Search for the cell housing the specified text and yield its (X, Y) center coordinate. 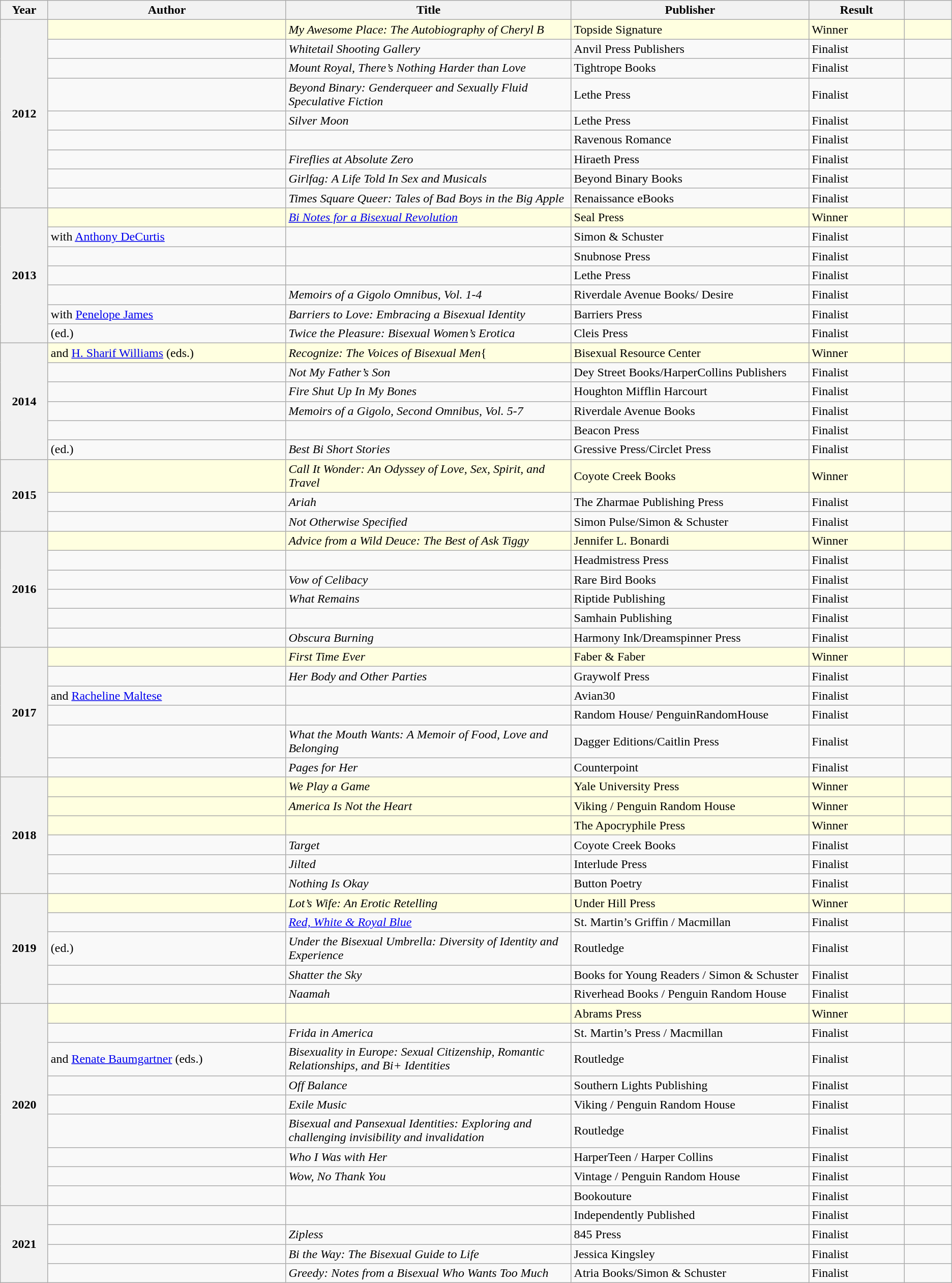
Author (167, 10)
Southern Lights Publishing (690, 1085)
with Penelope James (167, 314)
HarperTeen / Harper Collins (690, 1157)
Graywolf Press (690, 676)
Result (856, 10)
Off Balance (428, 1085)
2021 (24, 1244)
Under the Bisexual Umbrella: Diversity of Identity and Experience (428, 949)
Books for Young Readers / Simon & Schuster (690, 975)
Who I Was with Her (428, 1157)
Naamah (428, 994)
Samhain Publishing (690, 618)
What the Mouth Wants: A Memoir of Food, Love and Belonging (428, 741)
Title (428, 10)
Red, White & Royal Blue (428, 922)
Riverhead Books / Penguin Random House (690, 994)
Barriers Press (690, 314)
Advice from a Wild Deuce: The Best of Ask Tiggy (428, 541)
Faber & Faber (690, 657)
Jessica Kingsley (690, 1254)
Greedy: Notes from a Bisexual Who Wants Too Much (428, 1273)
Tightrope Books (690, 68)
Mount Royal, There’s Nothing Harder than Love (428, 68)
2020 (24, 1105)
Lot’s Wife: An Erotic Retelling (428, 903)
2017 (24, 712)
Button Poetry (690, 883)
Riverdale Avenue Books/ Desire (690, 295)
Bisexual and Pansexual Identities: Exploring and challenging invisibility and invalidation (428, 1131)
Not Otherwise Specified (428, 521)
Riptide Publishing (690, 599)
Obscura Burning (428, 638)
Fireflies at Absolute Zero (428, 159)
with Anthony DeCurtis (167, 236)
Not My Father’s Son (428, 372)
My Awesome Place: The Autobiography of Cheryl B (428, 29)
Independently Published (690, 1215)
845 Press (690, 1234)
Dagger Editions/Caitlin Press (690, 741)
Random House/ PenguinRandomHouse (690, 715)
Zipless (428, 1234)
Bookouture (690, 1196)
Barriers to Love: Embracing a Bisexual Identity (428, 314)
Pages for Her (428, 767)
Beacon Press (690, 430)
Hiraeth Press (690, 159)
Atria Books/Simon & Schuster (690, 1273)
Fire Shut Up In My Bones (428, 392)
Frida in America (428, 1033)
Exile Music (428, 1105)
Call It Wonder: An Odyssey of Love, Sex, Spirit, and Travel (428, 476)
Beyond Binary: Genderqueer and Sexually Fluid Speculative Fiction (428, 95)
Vintage / Penguin Random House (690, 1176)
2015 (24, 495)
Shatter the Sky (428, 975)
Yale University Press (690, 787)
Under Hill Press (690, 903)
Publisher (690, 10)
and H. Sharif Williams (eds.) (167, 353)
Anvil Press Publishers (690, 49)
We Play a Game (428, 787)
Twice the Pleasure: Bisexual Women’s Erotica (428, 334)
Seal Press (690, 217)
Year (24, 10)
Target (428, 845)
2014 (24, 401)
2012 (24, 114)
2019 (24, 948)
Headmistress Press (690, 560)
Dey Street Books/HarperCollins Publishers (690, 372)
Renaissance eBooks (690, 198)
and Renate Baumgartner (eds.) (167, 1059)
Bi the Way: The Bisexual Guide to Life (428, 1254)
Cleis Press (690, 334)
Silver Moon (428, 121)
Bisexual Resource Center (690, 353)
Her Body and Other Parties (428, 676)
Girlfag: A Life Told In Sex and Musicals (428, 178)
Nothing Is Okay (428, 883)
Counterpoint (690, 767)
Bi Notes for a Bisexual Revolution (428, 217)
2018 (24, 835)
Whitetail Shooting Gallery (428, 49)
2013 (24, 275)
Recognize: The Voices of Bisexual Men{ (428, 353)
The Apocryphile Press (690, 825)
St. Martin’s Griffin / Macmillan (690, 922)
Gressive Press/Circlet Press (690, 450)
Ravenous Romance (690, 140)
Riverdale Avenue Books (690, 411)
America Is Not the Heart (428, 806)
Wow, No Thank You (428, 1176)
Houghton Mifflin Harcourt (690, 392)
Jilted (428, 864)
Vow of Celibacy (428, 579)
Memoirs of a Gigolo, Second Omnibus, Vol. 5-7 (428, 411)
Interlude Press (690, 864)
Simon Pulse/Simon & Schuster (690, 521)
2016 (24, 589)
Simon & Schuster (690, 236)
Memoirs of a Gigolo Omnibus, Vol. 1-4 (428, 295)
Topside Signature (690, 29)
Avian30 (690, 696)
Times Square Queer: Tales of Bad Boys in the Big Apple (428, 198)
First Time Ever (428, 657)
Ariah (428, 502)
Best Bi Short Stories (428, 450)
Harmony Ink/Dreamspinner Press (690, 638)
The Zharmae Publishing Press (690, 502)
St. Martin’s Press / Macmillan (690, 1033)
Beyond Binary Books (690, 178)
Abrams Press (690, 1013)
Snubnose Press (690, 256)
Jennifer L. Bonardi (690, 541)
What Remains (428, 599)
Bisexuality in Europe: Sexual Citizenship, Romantic Relationships, and Bi+ Identities (428, 1059)
and Racheline Maltese (167, 696)
Rare Bird Books (690, 579)
